Locate the cell with the specified text and output its (X, Y) center coordinate. 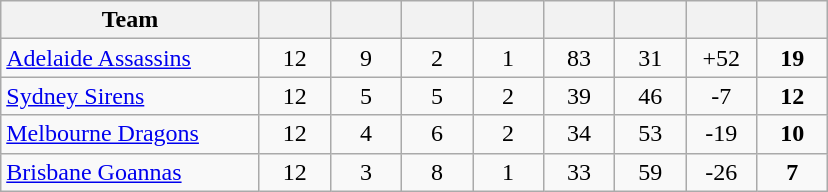
9 (366, 58)
10 (792, 134)
46 (650, 96)
Sydney Sirens (130, 96)
7 (792, 172)
Brisbane Goannas (130, 172)
59 (650, 172)
83 (580, 58)
39 (580, 96)
Adelaide Assassins (130, 58)
+52 (722, 58)
-26 (722, 172)
Melbourne Dragons (130, 134)
3 (366, 172)
4 (366, 134)
Team (130, 20)
8 (436, 172)
34 (580, 134)
19 (792, 58)
53 (650, 134)
33 (580, 172)
-7 (722, 96)
6 (436, 134)
31 (650, 58)
-19 (722, 134)
